Extract the [x, y] coordinate from the center of the cell holding the provided text.  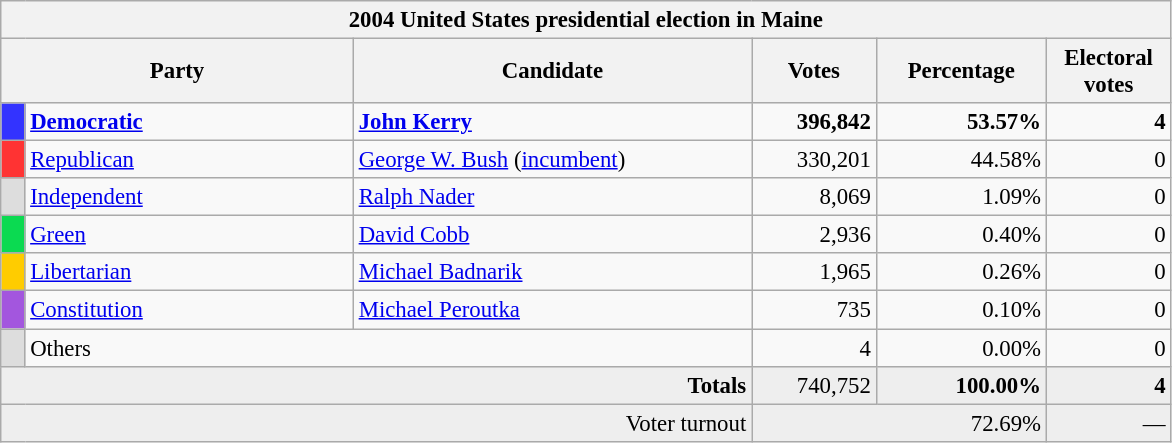
8,069 [814, 197]
2,936 [814, 235]
John Kerry [552, 122]
1.09% [961, 197]
330,201 [814, 160]
— [1108, 423]
Democratic [189, 122]
Libertarian [189, 273]
740,752 [814, 385]
George W. Bush (incumbent) [552, 160]
Candidate [552, 72]
Others [388, 348]
Independent [189, 197]
100.00% [961, 385]
Votes [814, 72]
0.00% [961, 348]
Green [189, 235]
Electoral votes [1108, 72]
Ralph Nader [552, 197]
Percentage [961, 72]
396,842 [814, 122]
44.58% [961, 160]
735 [814, 310]
Constitution [189, 310]
Michael Badnarik [552, 273]
Michael Peroutka [552, 310]
53.57% [961, 122]
0.26% [961, 273]
Party [178, 72]
Republican [189, 160]
1,965 [814, 273]
2004 United States presidential election in Maine [586, 20]
Totals [376, 385]
0.10% [961, 310]
0.40% [961, 235]
David Cobb [552, 235]
72.69% [900, 423]
Voter turnout [376, 423]
